Detect which cell encompasses the target text, then output its (x, y) center coordinate. 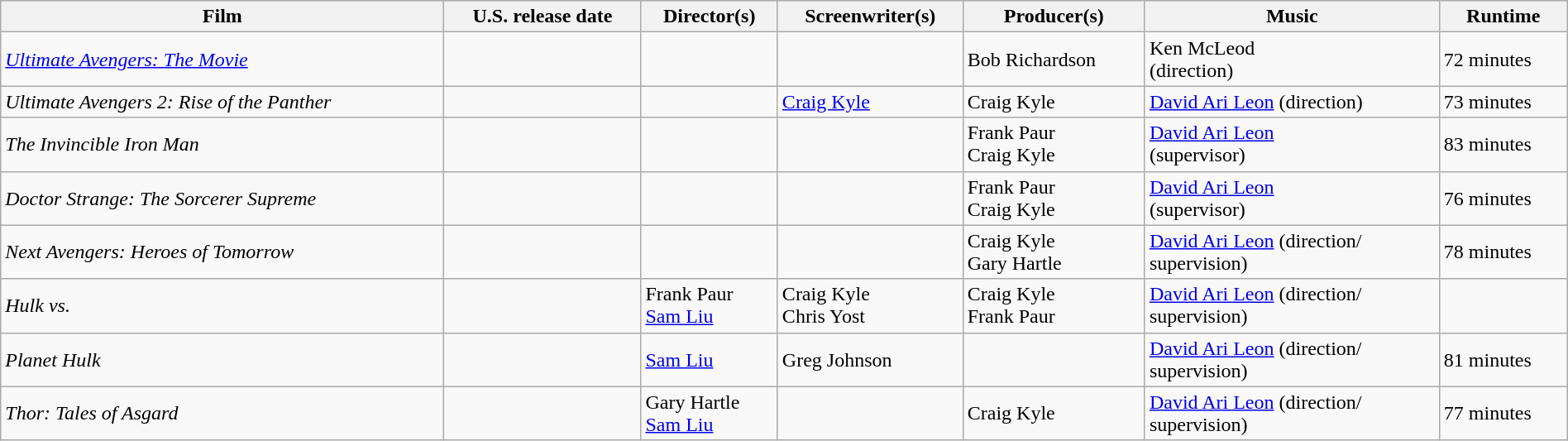
Producer(s) (1054, 17)
Ken McLeod(direction) (1292, 60)
83 minutes (1503, 144)
Craig KyleGary Hartle (1054, 252)
Runtime (1503, 17)
Greg Johnson (870, 359)
Doctor Strange: The Sorcerer Supreme (222, 199)
73 minutes (1503, 102)
72 minutes (1503, 60)
Craig KyleChris Yost (870, 306)
Frank Paur Sam Liu (710, 306)
Ultimate Avengers 2: Rise of the Panther (222, 102)
Screenwriter(s) (870, 17)
78 minutes (1503, 252)
Sam Liu (710, 359)
Director(s) (710, 17)
Thor: Tales of Asgard (222, 414)
Ultimate Avengers: The Movie (222, 60)
Film (222, 17)
81 minutes (1503, 359)
Craig KyleFrank Paur (1054, 306)
76 minutes (1503, 199)
Gary Hartle Sam Liu (710, 414)
Music (1292, 17)
Hulk vs. (222, 306)
The Invincible Iron Man (222, 144)
77 minutes (1503, 414)
Bob Richardson (1054, 60)
Next Avengers: Heroes of Tomorrow (222, 252)
Planet Hulk (222, 359)
U.S. release date (543, 17)
David Ari Leon (direction) (1292, 102)
